Pinpoint the cell where the given text exists, returning its [X, Y] midpoint coordinate. 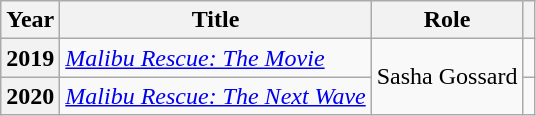
Title [216, 20]
2020 [30, 96]
Role [447, 20]
2019 [30, 58]
Sasha Gossard [447, 77]
Year [30, 20]
Malibu Rescue: The Movie [216, 58]
Malibu Rescue: The Next Wave [216, 96]
